Extract the (X, Y) coordinate from the center of the cell holding the provided text.  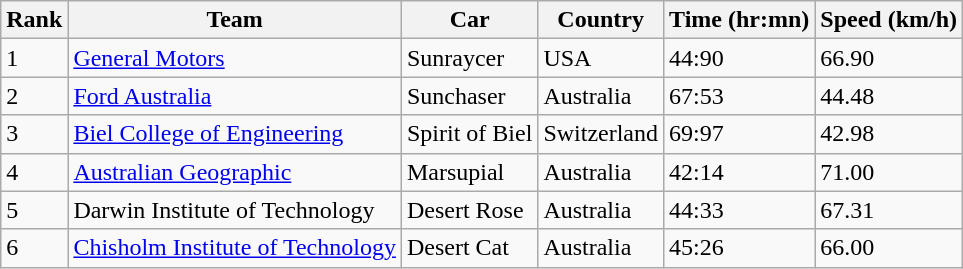
Country (601, 20)
Ford Australia (235, 96)
Marsupial (469, 172)
42:14 (740, 172)
Biel College of Engineering (235, 134)
Team (235, 20)
Spirit of Biel (469, 134)
44:90 (740, 58)
Car (469, 20)
Switzerland (601, 134)
66.00 (889, 248)
44.48 (889, 96)
45:26 (740, 248)
6 (34, 248)
Sunchaser (469, 96)
1 (34, 58)
42.98 (889, 134)
Darwin Institute of Technology (235, 210)
69:97 (740, 134)
Speed (km/h) (889, 20)
USA (601, 58)
2 (34, 96)
Chisholm Institute of Technology (235, 248)
4 (34, 172)
44:33 (740, 210)
67.31 (889, 210)
3 (34, 134)
Time (hr:mn) (740, 20)
67:53 (740, 96)
Desert Rose (469, 210)
Desert Cat (469, 248)
Australian Geographic (235, 172)
5 (34, 210)
66.90 (889, 58)
Rank (34, 20)
General Motors (235, 58)
71.00 (889, 172)
Sunraycer (469, 58)
